Search for the cell housing the specified text and yield its [X, Y] center coordinate. 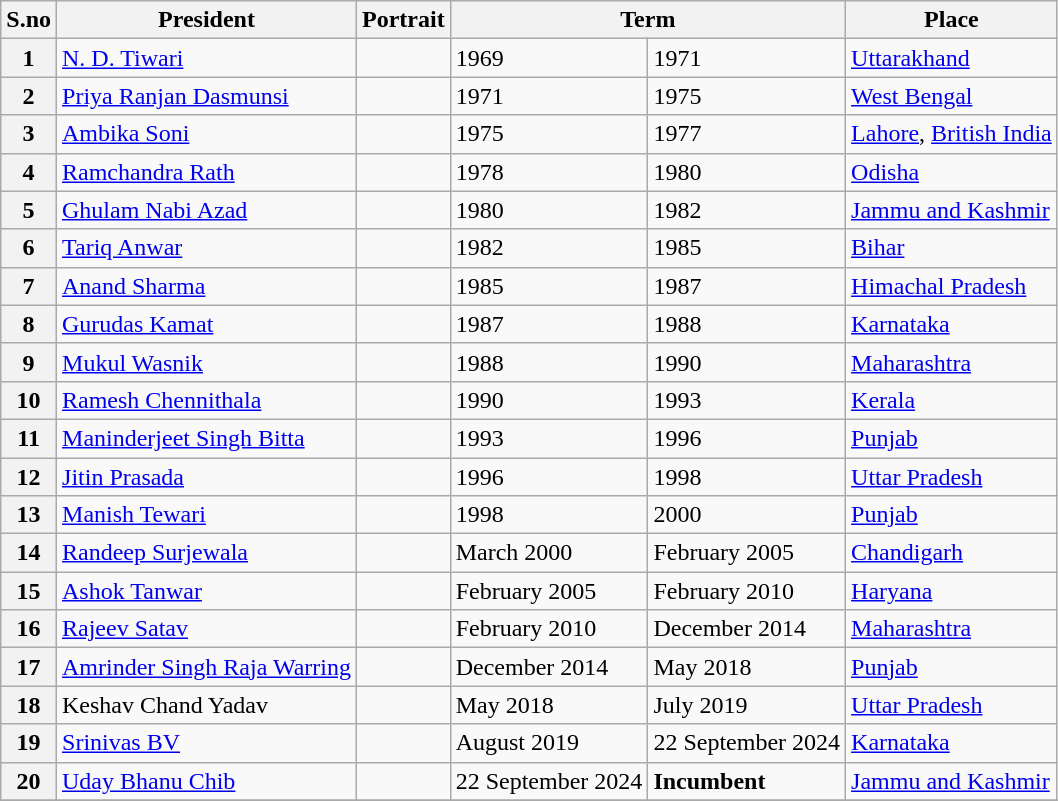
President [207, 20]
16 [29, 629]
Maninderjeet Singh Bitta [207, 438]
12 [29, 477]
18 [29, 705]
5 [29, 210]
Srinivas BV [207, 743]
6 [29, 248]
West Bengal [952, 96]
17 [29, 667]
Ashok Tanwar [207, 591]
Term [648, 20]
13 [29, 515]
Bihar [952, 248]
9 [29, 362]
Priya Ranjan Dasmunsi [207, 96]
Lahore, British India [952, 134]
Amrinder Singh Raja Warring [207, 667]
Keshav Chand Yadav [207, 705]
Ambika Soni [207, 134]
Haryana [952, 591]
1978 [549, 172]
Rajeev Satav [207, 629]
Anand Sharma [207, 286]
Place [952, 20]
20 [29, 781]
Jitin Prasada [207, 477]
N. D. Tiwari [207, 58]
Ramesh Chennithala [207, 400]
19 [29, 743]
S.no [29, 20]
July 2019 [747, 705]
7 [29, 286]
August 2019 [549, 743]
1969 [549, 58]
2000 [747, 515]
Uday Bhanu Chib [207, 781]
Himachal Pradesh [952, 286]
Ghulam Nabi Azad [207, 210]
Tariq Anwar [207, 248]
Randeep Surjewala [207, 553]
Ramchandra Rath [207, 172]
Gurudas Kamat [207, 324]
8 [29, 324]
15 [29, 591]
Incumbent [747, 781]
1 [29, 58]
Kerala [952, 400]
Manish Tewari [207, 515]
4 [29, 172]
10 [29, 400]
Odisha [952, 172]
2 [29, 96]
3 [29, 134]
Mukul Wasnik [207, 362]
11 [29, 438]
1977 [747, 134]
March 2000 [549, 553]
14 [29, 553]
Portrait [403, 20]
Uttarakhand [952, 58]
Chandigarh [952, 553]
